Output the [X, Y] coordinate of the center of the cell containing the given text.  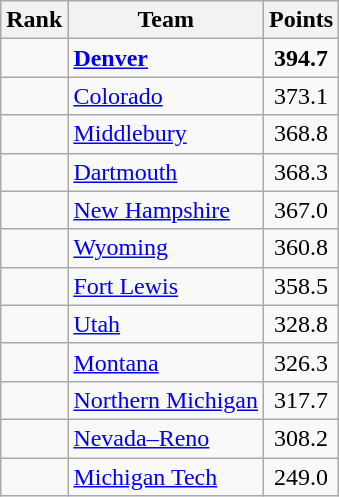
Colorado [166, 96]
Team [166, 20]
317.7 [302, 400]
368.3 [302, 172]
326.3 [302, 362]
394.7 [302, 58]
Utah [166, 324]
Denver [166, 58]
Middlebury [166, 134]
Michigan Tech [166, 477]
Fort Lewis [166, 286]
358.5 [302, 286]
249.0 [302, 477]
328.8 [302, 324]
Rank [34, 20]
308.2 [302, 438]
Dartmouth [166, 172]
Wyoming [166, 248]
Nevada–Reno [166, 438]
Montana [166, 362]
Northern Michigan [166, 400]
367.0 [302, 210]
Points [302, 20]
368.8 [302, 134]
New Hampshire [166, 210]
373.1 [302, 96]
360.8 [302, 248]
